Locate the cell with the specified text and output its (x, y) center coordinate. 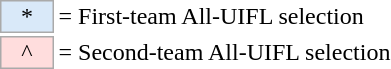
^ (27, 52)
* (27, 16)
